Output the [x, y] coordinate of the center of the cell containing the given text.  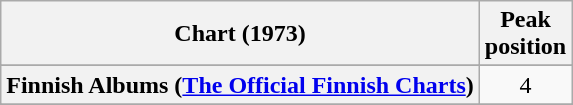
Peakposition [525, 34]
Finnish Albums (The Official Finnish Charts) [240, 85]
Chart (1973) [240, 34]
4 [525, 85]
